From the cell containing the given text, extract its center point as (X, Y) coordinate. 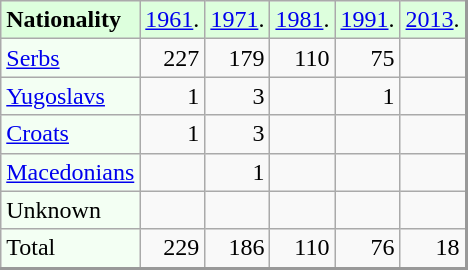
227 (172, 58)
1981. (302, 20)
1991. (368, 20)
2013. (433, 20)
179 (238, 58)
Total (70, 248)
75 (368, 58)
1971. (238, 20)
Unknown (70, 210)
Serbs (70, 58)
1961. (172, 20)
76 (368, 248)
Macedonians (70, 172)
229 (172, 248)
Croats (70, 134)
Nationality (70, 20)
186 (238, 248)
18 (433, 248)
Yugoslavs (70, 96)
